Extract the [x, y] coordinate from the center of the cell holding the provided text.  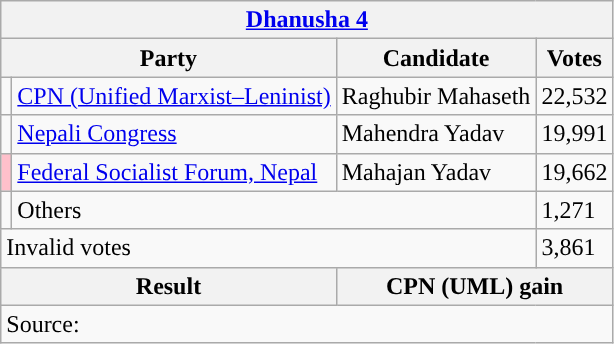
Source: [307, 324]
Others [274, 210]
Raghubir Mahaseth [436, 96]
1,271 [574, 210]
19,991 [574, 134]
Dhanusha 4 [307, 20]
22,532 [574, 96]
CPN (Unified Marxist–Leninist) [174, 96]
Federal Socialist Forum, Nepal [174, 172]
Candidate [436, 58]
Result [168, 286]
Mahajan Yadav [436, 172]
Nepali Congress [174, 134]
Votes [574, 58]
19,662 [574, 172]
Party [168, 58]
Invalid votes [268, 248]
3,861 [574, 248]
Mahendra Yadav [436, 134]
CPN (UML) gain [474, 286]
